Identify which cell holds the provided text, then report its (x, y) central coordinate. 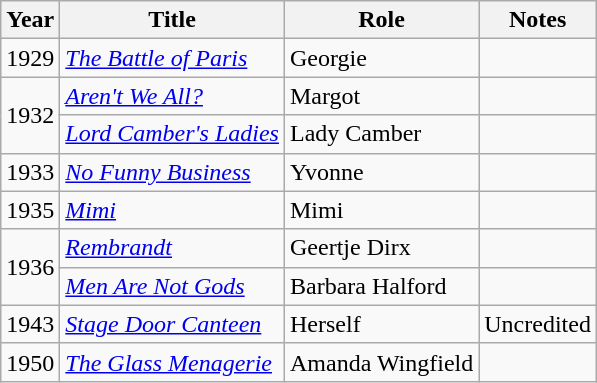
1933 (30, 172)
Notes (538, 20)
Amanda Wingfield (381, 362)
1943 (30, 324)
Herself (381, 324)
Aren't We All? (172, 96)
Georgie (381, 58)
Role (381, 20)
Year (30, 20)
1936 (30, 267)
Yvonne (381, 172)
The Glass Menagerie (172, 362)
1929 (30, 58)
No Funny Business (172, 172)
1932 (30, 115)
The Battle of Paris (172, 58)
Geertje Dirx (381, 248)
Uncredited (538, 324)
Margot (381, 96)
Lady Camber (381, 134)
Stage Door Canteen (172, 324)
Title (172, 20)
Rembrandt (172, 248)
Men Are Not Gods (172, 286)
1935 (30, 210)
1950 (30, 362)
Lord Camber's Ladies (172, 134)
Barbara Halford (381, 286)
